Capture the cell that displays the provided text and extract its [X, Y] central coordinate. 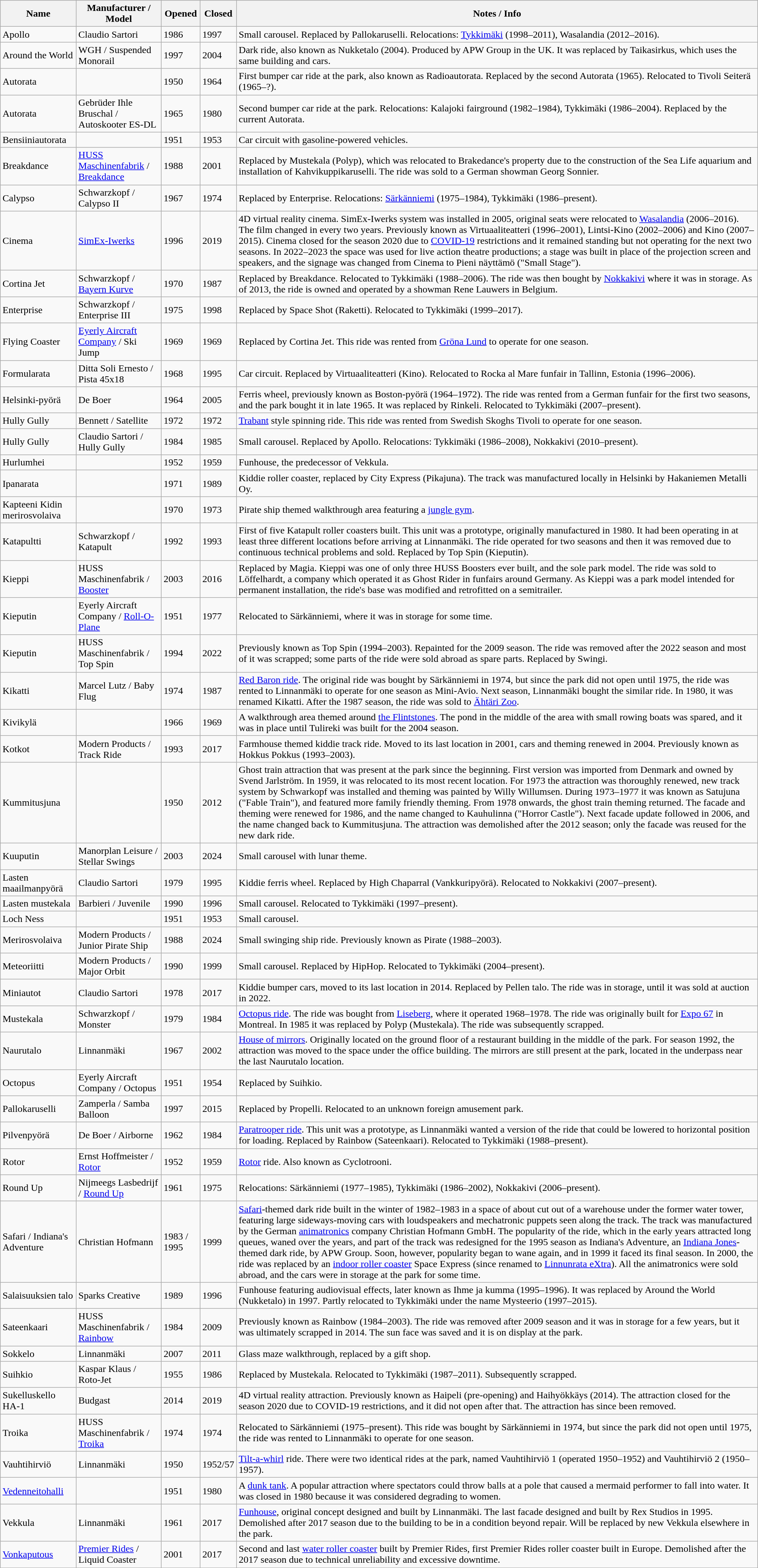
1966 [181, 723]
HUSS Maschinenfabrik / Booster [119, 579]
Replaced by Propelli. Relocated to an unknown foreign amusement park. [497, 1109]
Schwarzkopf / Enterprise III [119, 309]
Claudio Sartori / Hully Gully [119, 442]
2005 [218, 400]
Sparks Creative [119, 1295]
Octopus [38, 1082]
Eyerly Aircraft Company / Ski Jump [119, 341]
Kummitusjuna [38, 802]
1977 [218, 616]
Miniautot [38, 992]
Eyerly Aircraft Company / Roll-O-Plane [119, 616]
Vekkula [38, 1523]
Loch Ness [38, 919]
Pilvenpyörä [38, 1135]
Bennett / Satellite [119, 421]
2022 [218, 653]
1954 [218, 1082]
Closed [218, 14]
Schwarzkopf / Calypso II [119, 198]
Ditta Soli Ernesto / Pista 45x18 [119, 373]
Kotkot [38, 749]
Zamperla / Samba Balloon [119, 1109]
Manufacturer / Model [119, 14]
1952/57 [218, 1465]
Cinema [38, 241]
Modern Products / Track Ride [119, 749]
HUSS Maschinenfabrik / Breakdance [119, 166]
Kaspar Klaus / Roto-Jet [119, 1375]
Meteoriitti [38, 966]
Sukelluskello HA-1 [38, 1401]
Cortina Jet [38, 284]
Safari / Indiana's Adventure [38, 1242]
Kuuputin [38, 856]
1978 [181, 992]
Eyerly Aircraft Company / Octopus [119, 1082]
Small carousel with lunar theme. [497, 856]
Pirate ship themed walkthrough area featuring a jungle gym. [497, 510]
Lasten mustekala [38, 904]
Schwarzkopf / Katapult [119, 542]
Marcel Lutz / Baby Flug [119, 691]
Vauhtihirviö [38, 1465]
Car circuit with gasoline-powered vehicles. [497, 140]
Calypso [38, 198]
1985 [218, 442]
2014 [181, 1401]
Second bumper car ride at the park. Relocations: Kalajoki fairground (1982–1984), Tykkimäki (1986–2004). Replaced by the current Autorata. [497, 113]
Salaisuuksien talo [38, 1295]
Small carousel. Relocated to Tykkimäki (1997–present). [497, 904]
1998 [218, 309]
Gebrüder Ihle Bruschal / Autoskooter ES-DL [119, 113]
1992 [181, 542]
Small carousel. Replaced by Apollo. Relocations: Tykkimäki (1986–2008), Nokkakivi (2010–present). [497, 442]
2009 [218, 1327]
Trabant style spinning ride. This ride was rented from Swedish Skoghs Tivoli to operate for one season. [497, 421]
Nijmeegs Lasbedrijf / Round Up [119, 1188]
Replaced by Suihkio. [497, 1082]
2007 [181, 1353]
Christian Hofmann [119, 1242]
Small carousel. [497, 919]
Breakdance [38, 166]
SimEx-Iwerks [119, 241]
Small carousel. Replaced by Pallokaruselli. Relocations: Tykkimäki (1998–2011), Wasalandia (2012–2016). [497, 34]
Glass maze walkthrough, replaced by a gift shop. [497, 1353]
2012 [218, 802]
Budgast [119, 1401]
Replaced by Enterprise. Relocations: Särkänniemi (1975–1984), Tykkimäki (1986–present). [497, 198]
Manorplan Leisure / Stellar Swings [119, 856]
Schwarzkopf / Bayern Kurve [119, 284]
Name [38, 14]
Rotor [38, 1162]
Premier Rides / Liquid Coaster [119, 1555]
Notes / Info [497, 14]
Enterprise [38, 309]
2004 [218, 55]
Schwarzkopf / Monster [119, 1019]
HUSS Maschinenfabrik / Troika [119, 1433]
Kivikylä [38, 723]
Modern Products / Major Orbit [119, 966]
Kiddie bumper cars, moved to its last location in 2014. Replaced by Pellen talo. The ride was in storage, until it was sold at auction in 2022. [497, 992]
Flying Coaster [38, 341]
1994 [181, 653]
1971 [181, 484]
Helsinki-pyörä [38, 400]
Ernst Hoffmeister / Rotor [119, 1162]
De Boer / Airborne [119, 1135]
Small swinging ship ride. Previously known as Pirate (1988–2003). [497, 940]
Modern Products / Junior Pirate Ship [119, 940]
Round Up [38, 1188]
First bumper car ride at the park, also known as Radioautorata. Replaced by the second Autorata (1965). Relocated to Tivoli Seiterä (1965–?). [497, 82]
Naurutalo [38, 1051]
Kieppi [38, 579]
Relocations: Särkänniemi (1977–1985), Tykkimäki (1986–2002), Nokkakivi (2006–present). [497, 1188]
Relocated to Särkänniemi, where it was in storage for some time. [497, 616]
Barbieri / Juvenile [119, 904]
Troika [38, 1433]
2002 [218, 1051]
Apollo [38, 34]
Formularata [38, 373]
Vonkaputous [38, 1555]
Ipanarata [38, 484]
Bensiiniautorata [38, 140]
Kiddie ferris wheel. Replaced by High Chaparral (Vankkuripyörä). Relocated to Nokkakivi (2007–present). [497, 882]
Opened [181, 14]
De Boer [119, 400]
1965 [181, 113]
Tilt-a-whirl ride. There were two identical rides at the park, named Vauhtihirviö 1 (operated 1950–1952) and Vauhtihirviö 2 (1950–1957). [497, 1465]
2011 [218, 1353]
Funhouse, the predecessor of Vekkula. [497, 463]
1955 [181, 1375]
1968 [181, 373]
HUSS Maschinenfabrik / Top Spin [119, 653]
Kikatti [38, 691]
Kiddie roller coaster, replaced by City Express (Pikajuna). The track was manufactured locally in Helsinki by Hakaniemen Metalli Oy. [497, 484]
Rotor ride. Also known as Cyclotrooni. [497, 1162]
2015 [218, 1109]
Replaced by Cortina Jet. This ride was rented from Gröna Lund to operate for one season. [497, 341]
Dark ride, also known as Nukketalo (2004). Produced by APW Group in the UK. It was replaced by Taikasirkus, which uses the same building and cars. [497, 55]
Merirosvolaiva [38, 940]
WGH / Suspended Monorail [119, 55]
Replaced by Space Shot (Raketti). Relocated to Tykkimäki (1999–2017). [497, 309]
Pallokaruselli [38, 1109]
1962 [181, 1135]
2016 [218, 579]
Sokkelo [38, 1353]
Replaced by Mustekala. Relocated to Tykkimäki (1987–2011). Subsequently scrapped. [497, 1375]
Around the World [38, 55]
Vedenneitohalli [38, 1491]
Lasten maailmanpyörä [38, 882]
1983 / 1995 [181, 1242]
Sateenkaari [38, 1327]
Katapultti [38, 542]
HUSS Maschinenfabrik / Rainbow [119, 1327]
Mustekala [38, 1019]
1973 [218, 510]
Suihkio [38, 1375]
Small carousel. Replaced by HipHop. Relocated to Tykkimäki (2004–present). [497, 966]
Kapteeni Kidin merirosvolaiva [38, 510]
Hurlumhei [38, 463]
Car circuit. Replaced by Virtuaaliteatteri (Kino). Relocated to Rocka al Mare funfair in Tallinn, Estonia (1996–2006). [497, 373]
